Return (x, y) of the center of cell containing provided text 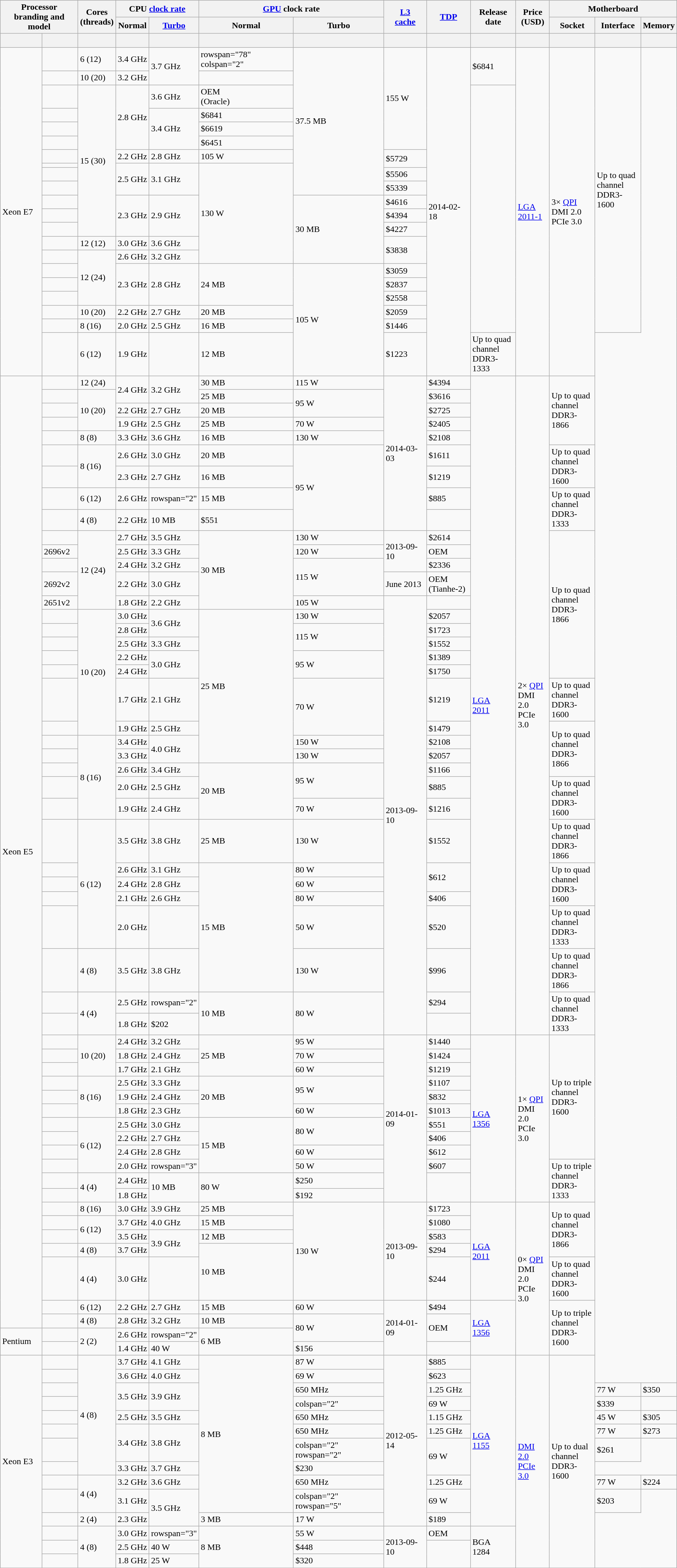
Memory (659, 25)
$520 (448, 927)
colspan="2" rowspan="5" (338, 1501)
Socket (572, 25)
2× QPIDMI 2.0PCIe 3.0 (532, 705)
Up to triplechannelDDR3-1333 (572, 1180)
TDP (448, 17)
$996 (448, 971)
Up to dualchannelDDR3-1600 (572, 1461)
$2725 (448, 410)
$339 (618, 1403)
3 MB (246, 1520)
$2336 (448, 565)
$189 (448, 1520)
Xeon E3 (21, 1461)
$305 (659, 1417)
$261 (618, 1450)
Price(USD) (532, 17)
$5339 (405, 188)
$350 (659, 1390)
$1223 (405, 354)
CPU clock rate (157, 9)
$3838 (405, 250)
$1611 (448, 455)
$832 (448, 1097)
1.15 GHz (448, 1417)
6 MB (246, 1341)
87 W (338, 1362)
$320 (338, 1561)
$607 (448, 1166)
2 (4) (97, 1520)
OEM(Tianhe-2) (448, 584)
$1166 (448, 770)
2 (2) (97, 1341)
LGA1155 (493, 1441)
1.4 GHz (132, 1348)
$224 (659, 1482)
$1446 (405, 326)
$1013 (448, 1111)
120 W (338, 551)
$2405 (448, 424)
$273 (659, 1431)
45 W (618, 1417)
$583 (448, 1237)
2.9 GHz (174, 215)
$2558 (405, 298)
8 (8) (97, 438)
$494 (448, 1307)
$1080 (448, 1223)
colspan="2" (338, 1403)
Interface (618, 25)
$1750 (448, 671)
$192 (338, 1195)
37.5 MB (338, 121)
Xeon E7 (21, 211)
$1216 (448, 809)
3× QPIDMI 2.0PCIe 3.0 (572, 211)
$203 (618, 1501)
$6451 (246, 143)
$1440 (448, 1042)
Processorbranding and model (39, 17)
DMI 2.0PCIe 3.0 (532, 1461)
12 (12) (97, 243)
$156 (338, 1348)
LGA2011-1 (532, 211)
$1107 (448, 1083)
2651v2 (60, 603)
June 2013 (405, 584)
Pentium (21, 1341)
0× QPIDMI 2.0PCIe 3.0 (532, 1279)
$2837 (405, 284)
Xeon E5 (21, 852)
150 W (338, 742)
25 W (174, 1561)
2012-05-14 (405, 1441)
4.1 GHz (174, 1362)
$244 (448, 1279)
$5506 (405, 174)
$5729 (405, 159)
2014-03-03 (405, 453)
BGA1284 (493, 1547)
24 MB (246, 284)
17 W (338, 1520)
$230 (338, 1468)
OEM(Oracle) (246, 96)
15 (30) (97, 161)
55 W (338, 1533)
$2059 (405, 312)
L3cache (405, 17)
1× QPIDMI 2.0PCIe 3.0 (532, 1119)
$4227 (405, 229)
155 W (405, 98)
$3059 (405, 271)
2692v2 (60, 584)
$623 (448, 1376)
Cores(threads) (97, 17)
$1389 (448, 658)
GPU clock rate (291, 9)
$202 (174, 1024)
$4616 (405, 202)
Motherboard (613, 9)
Releasedate (493, 17)
$250 (338, 1180)
$2614 (448, 538)
rowspan="78" colspan="2" (246, 59)
$1424 (448, 1056)
$3616 (448, 396)
$448 (338, 1547)
2014-02-18 (448, 211)
$6619 (246, 129)
$1479 (448, 728)
colspan="2" rowspan="2" (338, 1450)
2696v2 (60, 551)
